Capture the cell that displays the provided text and extract its [X, Y] central coordinate. 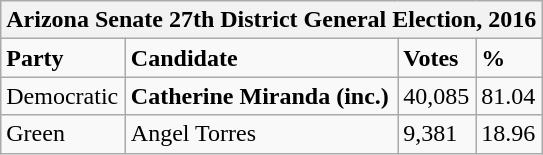
Green [64, 134]
% [509, 58]
81.04 [509, 96]
9,381 [437, 134]
Party [64, 58]
40,085 [437, 96]
Democratic [64, 96]
Votes [437, 58]
18.96 [509, 134]
Arizona Senate 27th District General Election, 2016 [272, 20]
Catherine Miranda (inc.) [261, 96]
Candidate [261, 58]
Angel Torres [261, 134]
